Capture the cell that displays the provided text and extract its (X, Y) central coordinate. 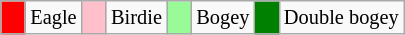
Bogey (222, 17)
Birdie (136, 17)
Eagle (53, 17)
Double bogey (342, 17)
